Provide the (x, y) coordinate of the cell's center where the given text is located.  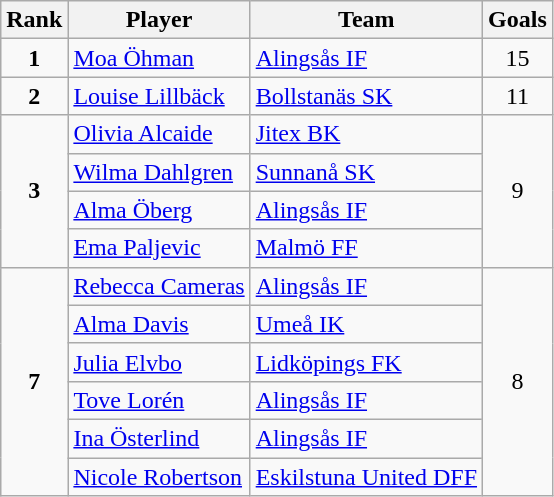
11 (518, 96)
Ina Österlind (159, 438)
Nicole Robertson (159, 477)
7 (34, 381)
Alma Davis (159, 324)
Rank (34, 20)
Rebecca Cameras (159, 286)
1 (34, 58)
Louise Lillbäck (159, 96)
2 (34, 96)
15 (518, 58)
Sunnanå SK (366, 172)
Umeå IK (366, 324)
Lidköpings FK (366, 362)
Jitex BK (366, 134)
Alma Öberg (159, 210)
Bollstanäs SK (366, 96)
Goals (518, 20)
Ema Paljevic (159, 248)
8 (518, 381)
Player (159, 20)
Team (366, 20)
Tove Lorén (159, 400)
Eskilstuna United DFF (366, 477)
Julia Elvbo (159, 362)
9 (518, 191)
3 (34, 191)
Moa Öhman (159, 58)
Wilma Dahlgren (159, 172)
Malmö FF (366, 248)
Olivia Alcaide (159, 134)
